Return the [x, y] coordinate for the center point of the cell that contains the specified text.  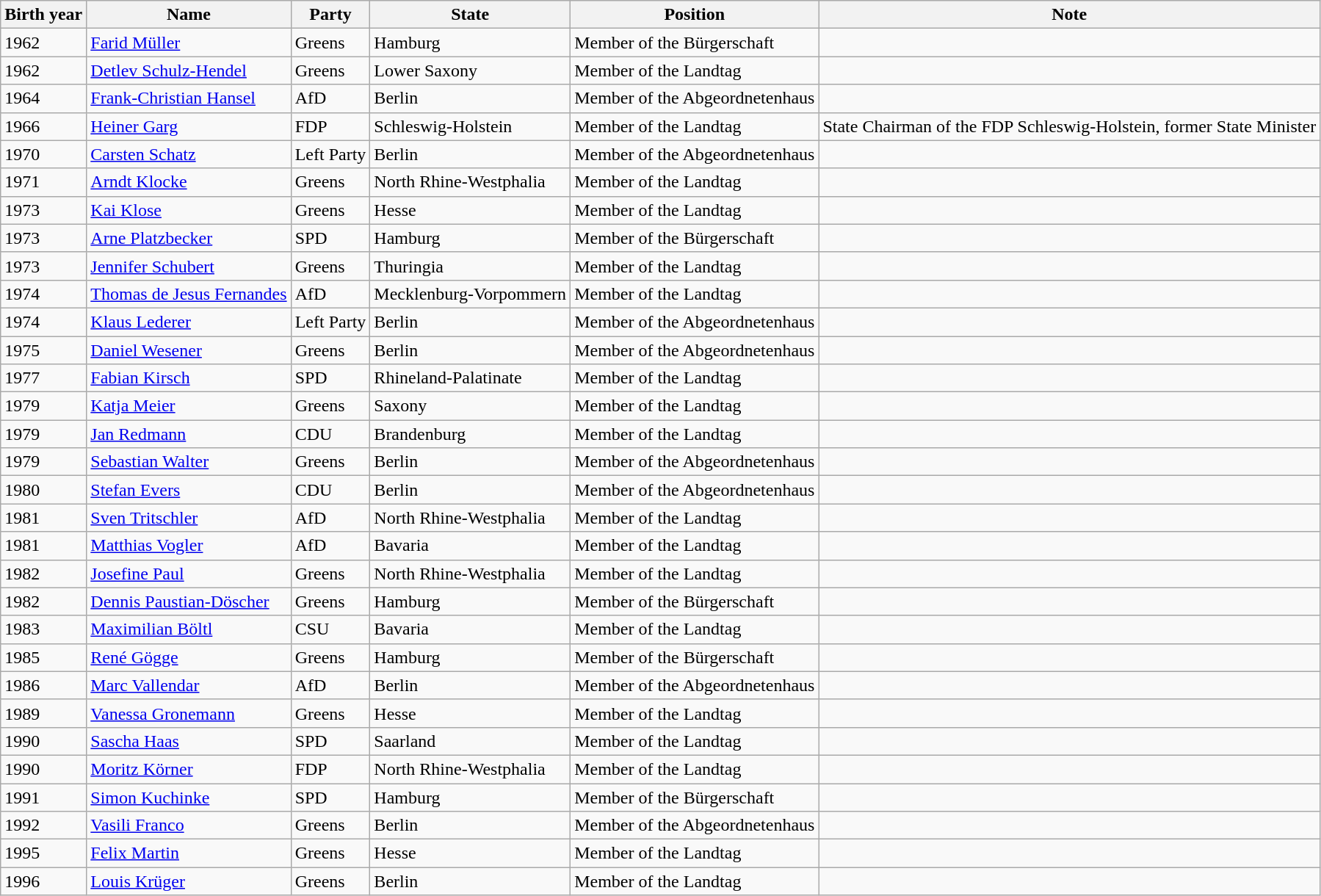
Marc Vallendar [189, 685]
1980 [44, 490]
Schleswig-Holstein [470, 126]
Jennifer Schubert [189, 266]
Sebastian Walter [189, 462]
Sascha Haas [189, 741]
1983 [44, 629]
Thomas de Jesus Fernandes [189, 294]
Thuringia [470, 266]
Fabian Kirsch [189, 378]
Josefine Paul [189, 574]
Birth year [44, 15]
Position [695, 15]
Jan Redmann [189, 434]
Maximilian Böltl [189, 629]
Klaus Lederer [189, 322]
Stefan Evers [189, 490]
1996 [44, 881]
Felix Martin [189, 853]
1966 [44, 126]
Simon Kuchinke [189, 797]
Frank-Christian Hansel [189, 98]
1971 [44, 182]
CSU [330, 629]
Moritz Körner [189, 769]
Lower Saxony [470, 71]
Dennis Paustian-Döscher [189, 601]
Heiner Garg [189, 126]
State Chairman of the FDP Schleswig-Holstein, former State Minister [1069, 126]
Name [189, 15]
Party [330, 15]
1964 [44, 98]
Vanessa Gronemann [189, 713]
Kai Klose [189, 210]
Farid Müller [189, 43]
Rhineland-Palatinate [470, 378]
Note [1069, 15]
1991 [44, 797]
René Gögge [189, 657]
Vasili Franco [189, 825]
1977 [44, 378]
Sven Tritschler [189, 518]
1970 [44, 154]
1992 [44, 825]
Saxony [470, 406]
Carsten Schatz [189, 154]
Detlev Schulz-Hendel [189, 71]
Mecklenburg-Vorpommern [470, 294]
Brandenburg [470, 434]
Louis Krüger [189, 881]
1989 [44, 713]
Matthias Vogler [189, 546]
Daniel Wesener [189, 350]
1995 [44, 853]
Arndt Klocke [189, 182]
1986 [44, 685]
State [470, 15]
1975 [44, 350]
Arne Platzbecker [189, 238]
Katja Meier [189, 406]
1985 [44, 657]
Saarland [470, 741]
